Scan for the cell matching the given text and deliver its [x, y] coordinate at center. 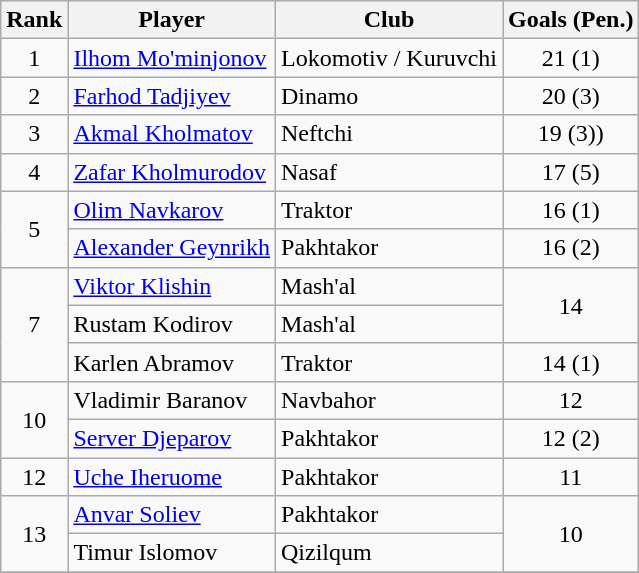
20 (3) [571, 96]
19 (3)) [571, 134]
Server Djeparov [172, 438]
7 [34, 324]
Lokomotiv / Kuruvchi [390, 58]
1 [34, 58]
Akmal Kholmatov [172, 134]
4 [34, 172]
12 (2) [571, 438]
Dinamo [390, 96]
Anvar Soliev [172, 515]
Rustam Kodirov [172, 324]
Ilhom Mo'minjonov [172, 58]
Olim Navkarov [172, 210]
2 [34, 96]
Alexander Geynrikh [172, 248]
Karlen Abramov [172, 362]
14 [571, 305]
Club [390, 20]
14 (1) [571, 362]
11 [571, 477]
Player [172, 20]
17 (5) [571, 172]
Farhod Tadjiyev [172, 96]
Rank [34, 20]
Uche Iheruome [172, 477]
3 [34, 134]
Zafar Kholmurodov [172, 172]
5 [34, 229]
Vladimir Baranov [172, 400]
Timur Islomov [172, 553]
16 (2) [571, 248]
Neftchi [390, 134]
16 (1) [571, 210]
Viktor Klishin [172, 286]
Navbahor [390, 400]
21 (1) [571, 58]
Qizilqum [390, 553]
Nasaf [390, 172]
Goals (Pen.) [571, 20]
13 [34, 534]
